Identify which cell holds the provided text, then report its [X, Y] central coordinate. 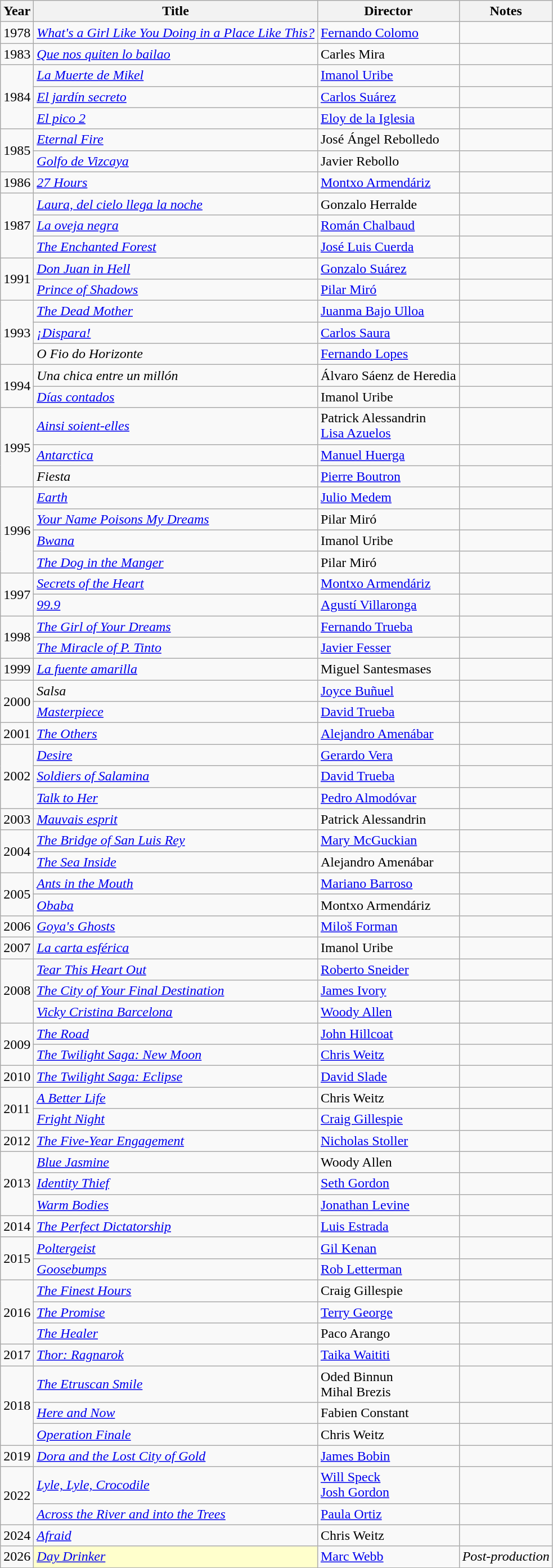
2011 [17, 1109]
¡Dispara! [176, 333]
Rob Letterman [388, 1269]
Antarctica [176, 455]
Ants in the Mouth [176, 883]
2009 [17, 1044]
Que nos quiten lo bailao [176, 54]
Paula Ortiz [388, 1514]
Afraid [176, 1535]
Días contados [176, 397]
La carta esférica [176, 948]
Javier Rebollo [388, 161]
Desire [176, 755]
Year [17, 11]
Agustí Villaronga [388, 605]
Eloy de la Iglesia [388, 118]
El pico 2 [176, 118]
Dora and the Lost City of Gold [176, 1456]
A Better Life [176, 1098]
2002 [17, 776]
Vicky Cristina Barcelona [176, 1012]
Identity Thief [176, 1183]
1983 [17, 54]
2005 [17, 894]
Thor: Ragnarok [176, 1355]
Across the River and into the Trees [176, 1514]
Goosebumps [176, 1269]
The Road [176, 1034]
1991 [17, 279]
1993 [17, 333]
John Hillcoat [388, 1034]
Una chica entre un millón [176, 376]
Fernando Lopes [388, 354]
1998 [17, 637]
Laura, del cielo llega la noche [176, 204]
2026 [17, 1557]
2004 [17, 851]
1986 [17, 182]
1995 [17, 447]
James Ivory [388, 991]
La fuente amarilla [176, 669]
Jonathan Levine [388, 1205]
2003 [17, 819]
The Dog in the Manger [176, 562]
José Ángel Rebolledo [388, 140]
Seth Gordon [388, 1183]
Joyce Buñuel [388, 691]
1987 [17, 225]
Prince of Shadows [176, 290]
Carles Mira [388, 54]
Luis Estrada [388, 1226]
Carlos Suárez [388, 97]
Mauvais esprit [176, 819]
The Girl of Your Dreams [176, 627]
The Etruscan Smile [176, 1384]
Will SpeckJosh Gordon [388, 1485]
La oveja negra [176, 225]
2006 [17, 926]
99.9 [176, 605]
Gonzalo Herralde [388, 204]
Juanma Bajo Ulloa [388, 311]
Fernando Colomo [388, 33]
Secrets of the Heart [176, 583]
1999 [17, 669]
Terry George [388, 1312]
27 Hours [176, 182]
Warm Bodies [176, 1205]
2007 [17, 948]
Your Name Poisons My Dreams [176, 519]
Earth [176, 498]
2014 [17, 1226]
The City of Your Final Destination [176, 991]
The Healer [176, 1334]
Golfo de Vizcaya [176, 161]
Notes [506, 11]
Román Chalbaud [388, 225]
The Perfect Dictatorship [176, 1226]
2010 [17, 1076]
Ainsi soient-elles [176, 426]
Manuel Huerga [388, 455]
Salsa [176, 691]
1996 [17, 530]
Blue Jasmine [176, 1162]
Taika Waititi [388, 1355]
The Dead Mother [176, 311]
Masterpiece [176, 712]
Poltergeist [176, 1248]
The Promise [176, 1312]
The Others [176, 734]
Mary McGuckian [388, 841]
The Five-Year Engagement [176, 1141]
Patrick AlessandrinLisa Azuelos [388, 426]
Marc Webb [388, 1557]
Day Drinker [176, 1557]
Fright Night [176, 1119]
Mariano Barroso [388, 883]
Director [388, 11]
Tear This Heart Out [176, 969]
The Twilight Saga: New Moon [176, 1055]
Roberto Sneider [388, 969]
2022 [17, 1495]
Don Juan in Hell [176, 269]
2018 [17, 1405]
The Sea Inside [176, 862]
Obaba [176, 905]
Paco Arango [388, 1334]
2012 [17, 1141]
Fiesta [176, 476]
2008 [17, 990]
O Fio do Horizonte [176, 354]
The Twilight Saga: Eclipse [176, 1076]
Miguel Santesmases [388, 669]
2019 [17, 1456]
The Enchanted Forest [176, 247]
Talk to Her [176, 798]
Miloš Forman [388, 926]
The Finest Hours [176, 1290]
Álvaro Sáenz de Heredia [388, 376]
Fabien Constant [388, 1413]
The Miracle of P. Tinto [176, 648]
Goya's Ghosts [176, 926]
Pierre Boutron [388, 476]
2001 [17, 734]
2017 [17, 1355]
2013 [17, 1183]
Gerardo Vera [388, 755]
2016 [17, 1312]
José Luis Cuerda [388, 247]
Gonzalo Suárez [388, 269]
Javier Fesser [388, 648]
1997 [17, 594]
Patrick Alessandrin [388, 819]
Gil Kenan [388, 1248]
1994 [17, 386]
1984 [17, 97]
2015 [17, 1258]
1978 [17, 33]
Here and Now [176, 1413]
Nicholas Stoller [388, 1141]
What's a Girl Like You Doing in a Place Like This? [176, 33]
The Bridge of San Luis Rey [176, 841]
Soldiers of Salamina [176, 776]
David Slade [388, 1076]
Fernando Trueba [388, 627]
Bwana [176, 540]
El jardín secreto [176, 97]
Lyle, Lyle, Crocodile [176, 1485]
Carlos Saura [388, 333]
Julio Medem [388, 498]
Oded BinnunMihal Brezis [388, 1384]
La Muerte de Mikel [176, 75]
1985 [17, 150]
Operation Finale [176, 1435]
Title [176, 11]
2000 [17, 702]
Eternal Fire [176, 140]
Post-production [506, 1557]
Pedro Almodóvar [388, 798]
2024 [17, 1535]
James Bobin [388, 1456]
